Pinpoint the cell where the given text exists, returning its [X, Y] midpoint coordinate. 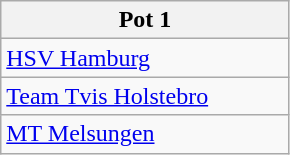
Pot 1 [146, 20]
MT Melsungen [146, 134]
HSV Hamburg [146, 58]
Team Tvis Holstebro [146, 96]
